Output the [x, y] coordinate of the center of the cell containing the given text.  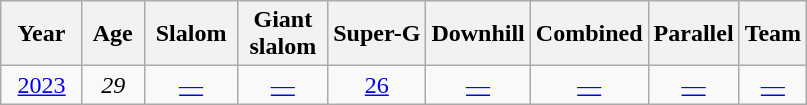
26 [377, 85]
Parallel [694, 34]
2023 [42, 85]
Combined [589, 34]
Slalom [191, 34]
Downhill [478, 34]
Super-G [377, 34]
Age [113, 34]
29 [113, 85]
Year [42, 34]
Giant slalom [283, 34]
Team [773, 34]
